Identify which cell holds the provided text, then report its (x, y) central coordinate. 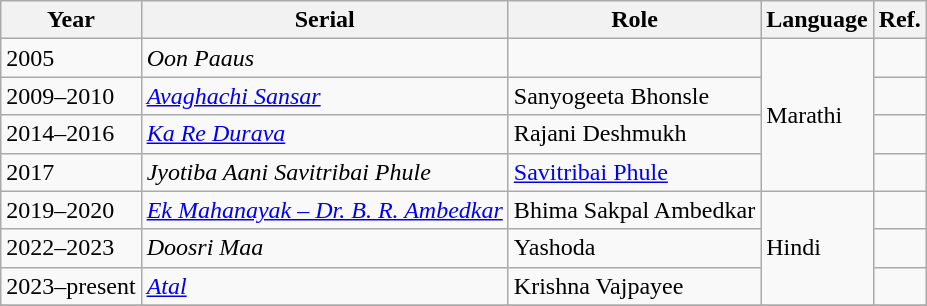
Avaghachi Sansar (324, 96)
Role (634, 20)
Serial (324, 20)
Doosri Maa (324, 248)
Marathi (817, 115)
Rajani Deshmukh (634, 134)
Ek Mahanayak – Dr. B. R. Ambedkar (324, 210)
2017 (71, 172)
Year (71, 20)
2019–2020 (71, 210)
Ref. (900, 20)
Yashoda (634, 248)
Krishna Vajpayee (634, 286)
Language (817, 20)
Oon Paaus (324, 58)
Jyotiba Aani Savitribai Phule (324, 172)
2005 (71, 58)
2022–2023 (71, 248)
2023–present (71, 286)
Sanyogeeta Bhonsle (634, 96)
Bhima Sakpal Ambedkar (634, 210)
2014–2016 (71, 134)
Ka Re Durava (324, 134)
Savitribai Phule (634, 172)
2009–2010 (71, 96)
Hindi (817, 248)
Atal (324, 286)
